Return the (x, y) coordinate for the center point of the cell that contains the specified text.  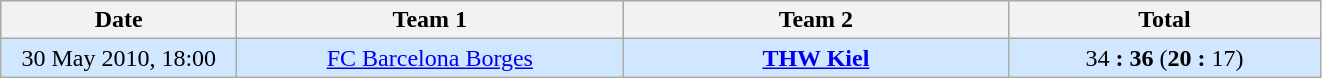
Total (1164, 20)
Date (119, 20)
FC Barcelona Borges (430, 58)
Team 1 (430, 20)
Team 2 (816, 20)
30 May 2010, 18:00 (119, 58)
34 : 36 (20 : 17) (1164, 58)
THW Kiel (816, 58)
